Locate the cell with the specified text and output its [x, y] center coordinate. 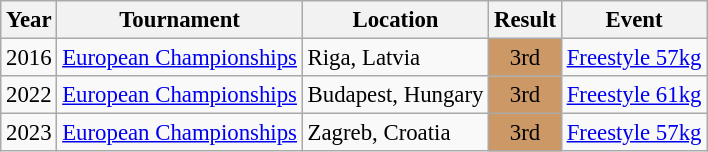
2022 [29, 95]
Budapest, Hungary [395, 95]
Event [634, 20]
Zagreb, Croatia [395, 133]
Location [395, 20]
Result [526, 20]
Year [29, 20]
Riga, Latvia [395, 58]
Tournament [180, 20]
2016 [29, 58]
2023 [29, 133]
Freestyle 61kg [634, 95]
